Output the (x, y) coordinate of the center of the cell containing the given text.  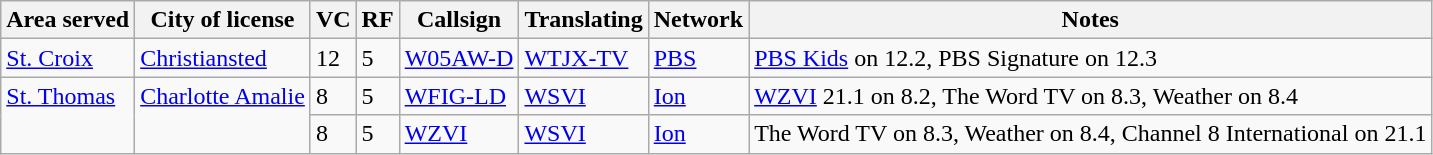
W05AW-D (459, 58)
WTJX-TV (584, 58)
St. Croix (68, 58)
12 (333, 58)
PBS Kids on 12.2, PBS Signature on 12.3 (1090, 58)
WZVI (459, 134)
Area served (68, 20)
Translating (584, 20)
The Word TV on 8.3, Weather on 8.4, Channel 8 International on 21.1 (1090, 134)
Callsign (459, 20)
Network (698, 20)
Christiansted (223, 58)
St. Thomas (68, 115)
WZVI 21.1 on 8.2, The Word TV on 8.3, Weather on 8.4 (1090, 96)
VC (333, 20)
Charlotte Amalie (223, 115)
PBS (698, 58)
Notes (1090, 20)
City of license (223, 20)
WFIG-LD (459, 96)
RF (378, 20)
